Locate the cell with the specified text and output its (x, y) center coordinate. 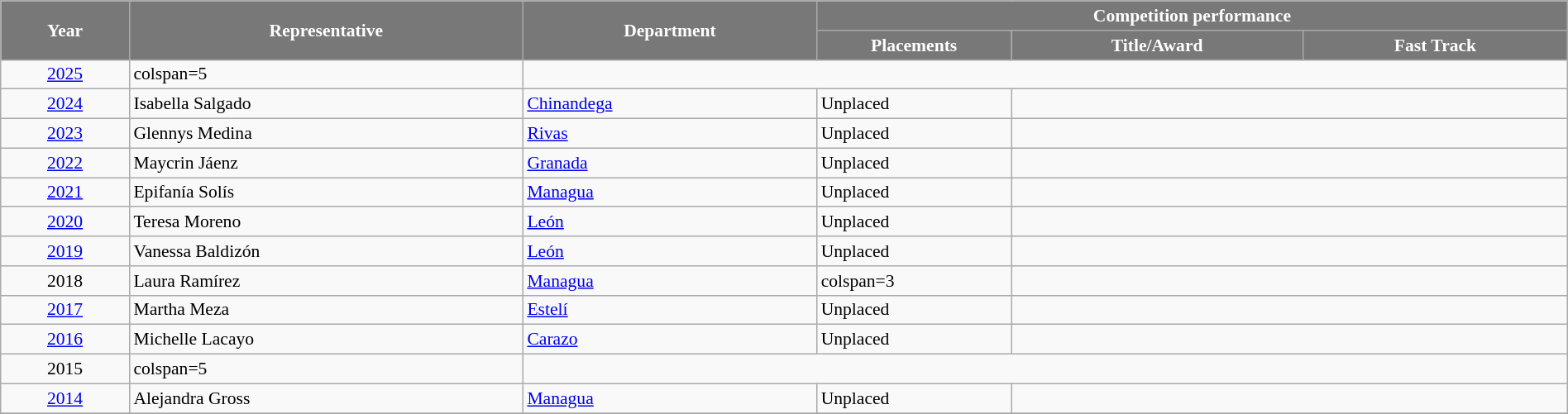
Estelí (670, 310)
Carazo (670, 340)
Teresa Moreno (326, 222)
2025 (65, 74)
Department (670, 30)
Michelle Lacayo (326, 340)
2022 (65, 163)
2015 (65, 369)
Vanessa Baldizón (326, 251)
Rivas (670, 134)
Year (65, 30)
Epifanía Solís (326, 193)
2024 (65, 104)
Fast Track (1436, 45)
Maycrin Jáenz (326, 163)
2018 (65, 281)
colspan=3 (915, 281)
2020 (65, 222)
Laura Ramírez (326, 281)
Martha Meza (326, 310)
Chinandega (670, 104)
Placements (915, 45)
Glennys Medina (326, 134)
2019 (65, 251)
2023 (65, 134)
Isabella Salgado (326, 104)
2017 (65, 310)
2014 (65, 398)
Representative (326, 30)
2016 (65, 340)
2021 (65, 193)
Competition performance (1193, 16)
Granada (670, 163)
Title/Award (1158, 45)
Alejandra Gross (326, 398)
